Detect which cell encompasses the target text, then output its [X, Y] center coordinate. 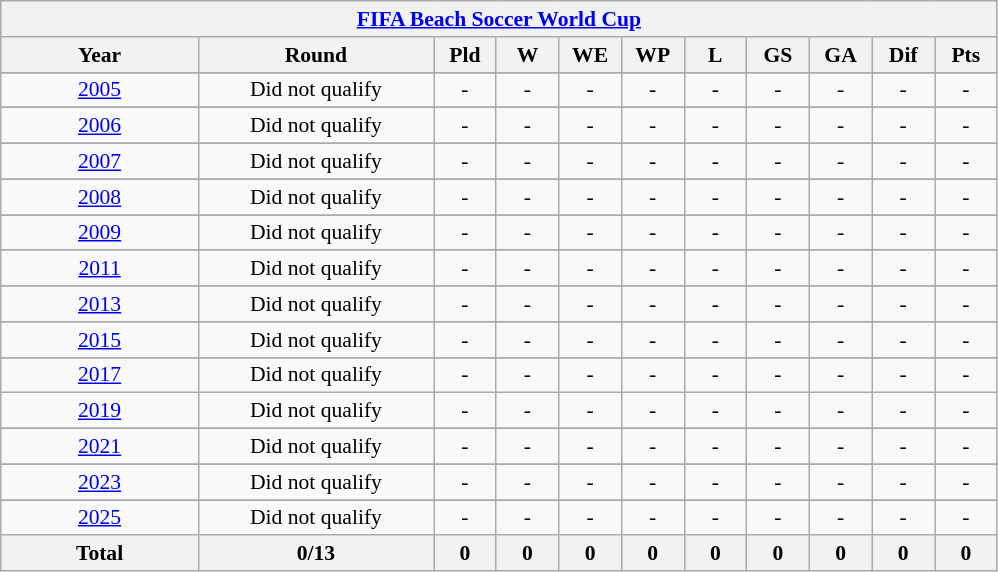
2007 [100, 162]
GS [778, 55]
GA [840, 55]
2008 [100, 197]
2025 [100, 518]
2006 [100, 126]
2013 [100, 304]
0/13 [316, 554]
2019 [100, 411]
Dif [904, 55]
L [716, 55]
2011 [100, 269]
2017 [100, 375]
2023 [100, 482]
Round [316, 55]
WE [590, 55]
FIFA Beach Soccer World Cup [499, 19]
2015 [100, 340]
Pts [966, 55]
2021 [100, 447]
Pld [466, 55]
WP [652, 55]
2005 [100, 90]
2009 [100, 233]
Year [100, 55]
W [528, 55]
Total [100, 554]
